Capture the cell that displays the provided text and extract its [X, Y] central coordinate. 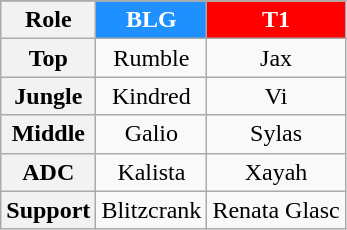
Middle [48, 134]
T1 [276, 20]
Kindred [152, 96]
Renata Glasc [276, 210]
ADC [48, 172]
Support [48, 210]
Jungle [48, 96]
Vi [276, 96]
Top [48, 58]
Blitzcrank [152, 210]
BLG [152, 20]
Kalista [152, 172]
Galio [152, 134]
Sylas [276, 134]
Xayah [276, 172]
Rumble [152, 58]
Jax [276, 58]
Role [48, 20]
